Return [x, y] of the center of cell containing provided text 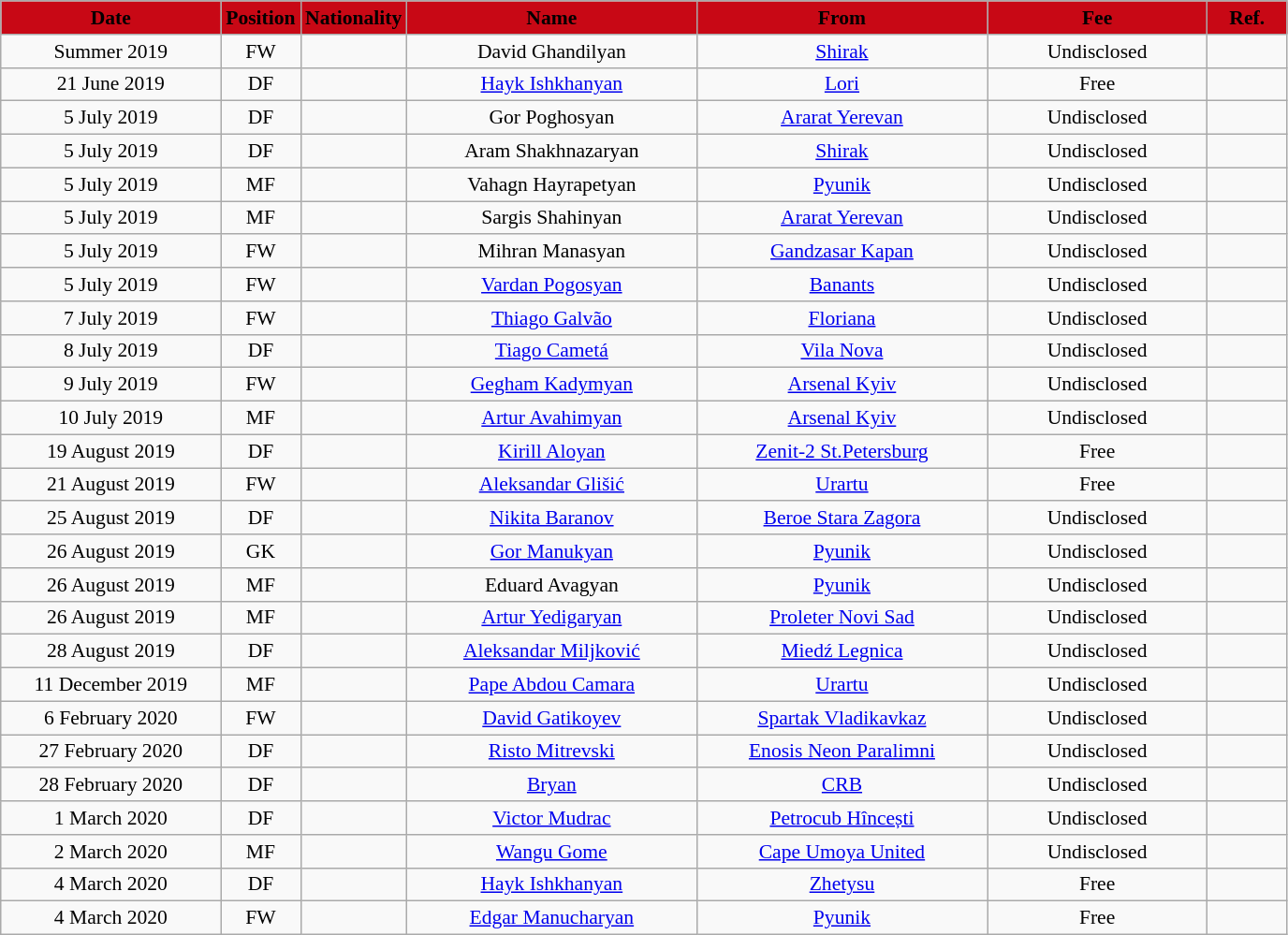
Gandzasar Kapan [842, 252]
From [842, 18]
Tiago Cametá [551, 351]
6 February 2020 [110, 718]
Pape Abdou Camara [551, 685]
Aleksandar Glišić [551, 485]
2 March 2020 [110, 852]
Position [260, 18]
Zenit-2 St.Petersburg [842, 451]
Miedź Legnica [842, 651]
Gor Manukyan [551, 551]
Vahagn Hayrapetyan [551, 184]
Aram Shakhnazaryan [551, 152]
CRB [842, 785]
1 March 2020 [110, 818]
Victor Mudrac [551, 818]
Floriana [842, 318]
GK [260, 551]
Cape Umoya United [842, 852]
Name [551, 18]
7 July 2019 [110, 318]
28 February 2020 [110, 785]
Spartak Vladikavkaz [842, 718]
Artur Avahimyan [551, 418]
25 August 2019 [110, 519]
21 June 2019 [110, 84]
Enosis Neon Paralimni [842, 752]
Sargis Shahinyan [551, 218]
Ref. [1247, 18]
Fee [1097, 18]
Eduard Avagyan [551, 585]
Artur Yedigaryan [551, 618]
Aleksandar Miljković [551, 651]
9 July 2019 [110, 385]
Gor Poghosyan [551, 118]
11 December 2019 [110, 685]
Proleter Novi Sad [842, 618]
28 August 2019 [110, 651]
Thiago Galvão [551, 318]
David Gatikoyev [551, 718]
Risto Mitrevski [551, 752]
10 July 2019 [110, 418]
David Ghandilyan [551, 51]
Bryan [551, 785]
Nikita Baranov [551, 519]
Vardan Pogosyan [551, 285]
Wangu Gome [551, 852]
Banants [842, 285]
Mihran Manasyan [551, 252]
Petrocub Hîncești [842, 818]
Date [110, 18]
19 August 2019 [110, 451]
Vila Nova [842, 351]
Summer 2019 [110, 51]
27 February 2020 [110, 752]
Gegham Kadymyan [551, 385]
8 July 2019 [110, 351]
Edgar Manucharyan [551, 918]
21 August 2019 [110, 485]
Beroe Stara Zagora [842, 519]
Nationality [354, 18]
Lori [842, 84]
Kirill Aloyan [551, 451]
Zhetysu [842, 884]
